For the text-containing cell, return its midpoint in (x, y) coordinate format. 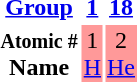
1H (92, 54)
2He (122, 54)
